Search for the cell housing the specified text and yield its (x, y) center coordinate. 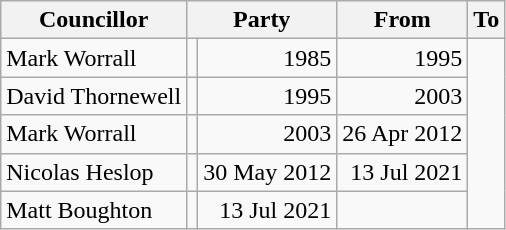
To (486, 20)
David Thornewell (94, 96)
1985 (268, 58)
30 May 2012 (268, 172)
Matt Boughton (94, 210)
Nicolas Heslop (94, 172)
Councillor (94, 20)
Party (262, 20)
From (402, 20)
26 Apr 2012 (402, 134)
